Capture the cell that displays the provided text and extract its (x, y) central coordinate. 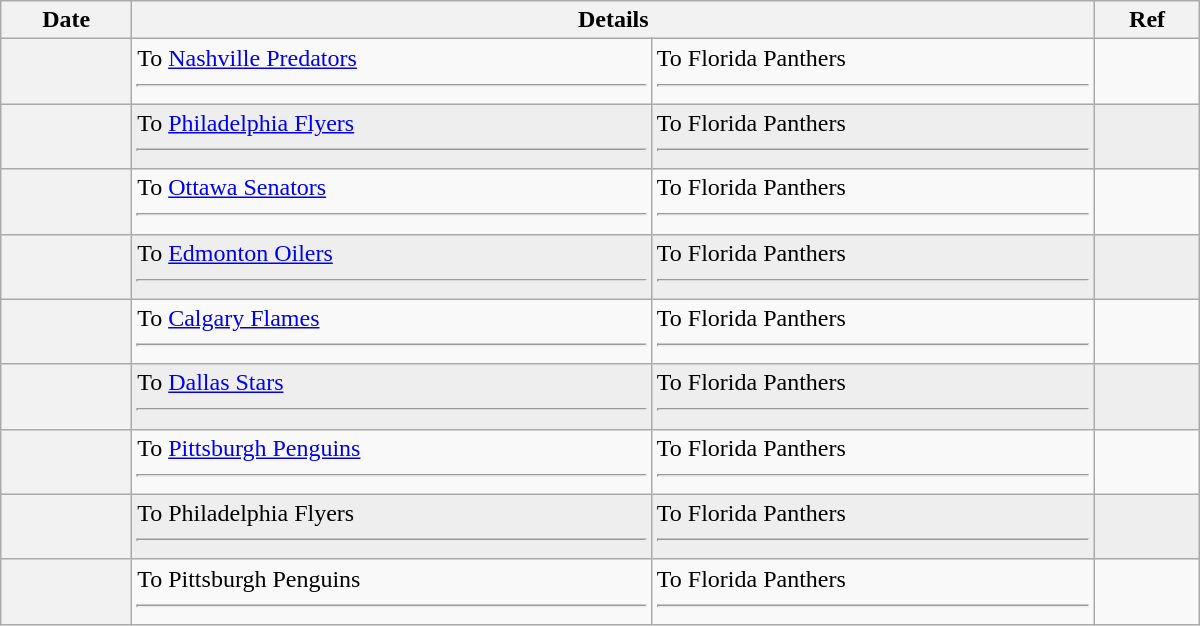
To Edmonton Oilers (392, 266)
To Ottawa Senators (392, 202)
Date (66, 20)
To Nashville Predators (392, 72)
Details (614, 20)
To Calgary Flames (392, 332)
To Dallas Stars (392, 396)
Ref (1147, 20)
